Search for the cell housing the specified text and yield its (x, y) center coordinate. 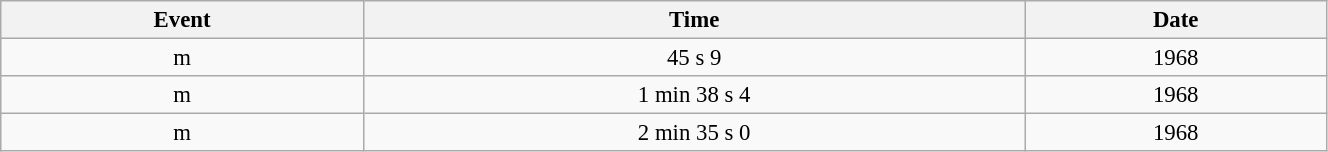
Event (182, 20)
Date (1176, 20)
45 s 9 (694, 58)
2 min 35 s 0 (694, 133)
1 min 38 s 4 (694, 95)
Time (694, 20)
